Scan for the cell matching the given text and deliver its (x, y) coordinate at center. 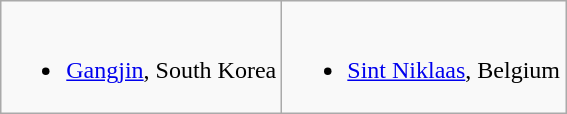
Gangjin, South Korea (142, 58)
Sint Niklaas, Belgium (424, 58)
